Output the [X, Y] coordinate of the center of the cell containing the given text.  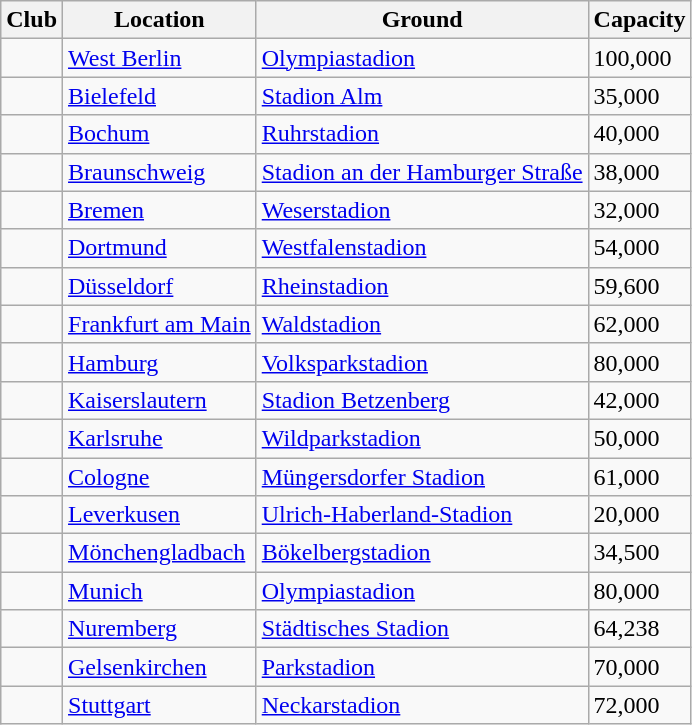
Ground [422, 20]
50,000 [640, 438]
Parkstadion [422, 667]
Bremen [160, 210]
Dortmund [160, 248]
Neckarstadion [422, 705]
Kaiserslautern [160, 400]
32,000 [640, 210]
Ulrich-Haberland-Stadion [422, 515]
Westfalenstadion [422, 248]
70,000 [640, 667]
Volksparkstadion [422, 362]
Club [32, 20]
Stadion Betzenberg [422, 400]
Stadion Alm [422, 96]
Müngersdorfer Stadion [422, 477]
Capacity [640, 20]
Cologne [160, 477]
Braunschweig [160, 172]
Mönchengladbach [160, 553]
Bielefeld [160, 96]
Bökelbergstadion [422, 553]
40,000 [640, 134]
42,000 [640, 400]
Nuremberg [160, 629]
Ruhrstadion [422, 134]
Düsseldorf [160, 286]
Stadion an der Hamburger Straße [422, 172]
20,000 [640, 515]
Leverkusen [160, 515]
Rheinstadion [422, 286]
Gelsenkirchen [160, 667]
Waldstadion [422, 324]
Bochum [160, 134]
64,238 [640, 629]
54,000 [640, 248]
35,000 [640, 96]
38,000 [640, 172]
59,600 [640, 286]
Frankfurt am Main [160, 324]
72,000 [640, 705]
61,000 [640, 477]
Weserstadion [422, 210]
100,000 [640, 58]
Location [160, 20]
34,500 [640, 553]
Wildparkstadion [422, 438]
62,000 [640, 324]
Stuttgart [160, 705]
Hamburg [160, 362]
Karlsruhe [160, 438]
Städtisches Stadion [422, 629]
Munich [160, 591]
West Berlin [160, 58]
